Search for the cell housing the specified text and yield its [x, y] center coordinate. 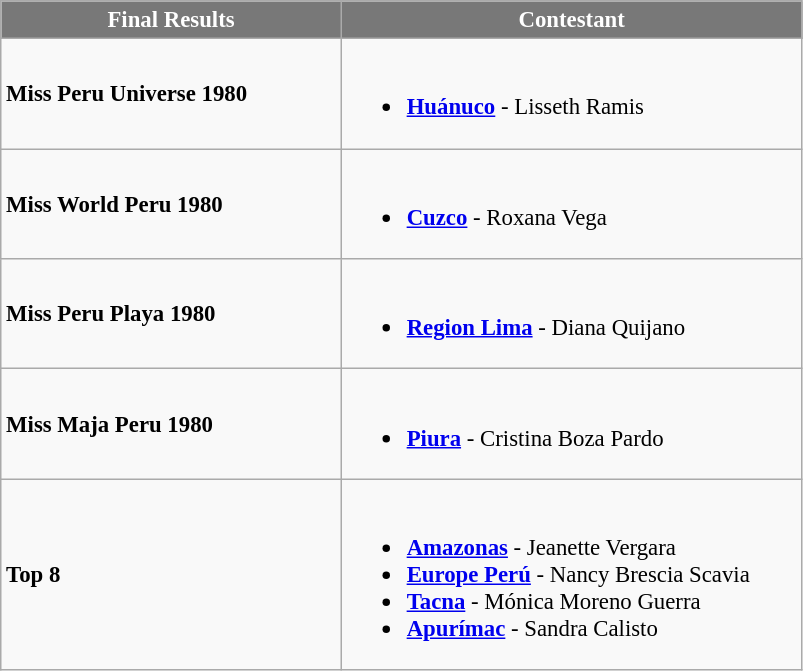
Region Lima - Diana Quijano [572, 314]
Miss Peru Playa 1980 [172, 314]
Huánuco - Lisseth Ramis [572, 94]
Contestant [572, 20]
Final Results [172, 20]
Top 8 [172, 574]
Piura - Cristina Boza Pardo [572, 424]
Miss Peru Universe 1980 [172, 94]
Miss World Peru 1980 [172, 204]
Amazonas - Jeanette Vergara Europe Perú - Nancy Brescia Scavia Tacna - Mónica Moreno Guerra Apurímac - Sandra Calisto [572, 574]
Cuzco - Roxana Vega [572, 204]
Miss Maja Peru 1980 [172, 424]
